Detect which cell encompasses the target text, then output its [x, y] center coordinate. 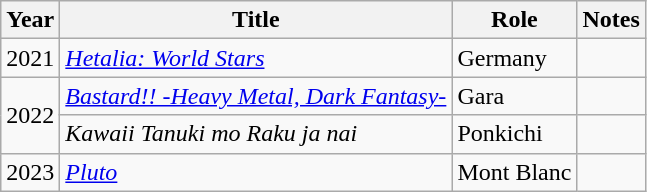
Title [256, 20]
Mont Blanc [514, 172]
Year [30, 20]
Pluto [256, 172]
2022 [30, 115]
Bastard!! -Heavy Metal, Dark Fantasy- [256, 96]
2021 [30, 58]
Notes [611, 20]
Kawaii Tanuki mo Raku ja nai [256, 134]
Gara [514, 96]
Germany [514, 58]
2023 [30, 172]
Hetalia: World Stars [256, 58]
Role [514, 20]
Ponkichi [514, 134]
